Provide the [X, Y] coordinate of the cell's center where the given text is located.  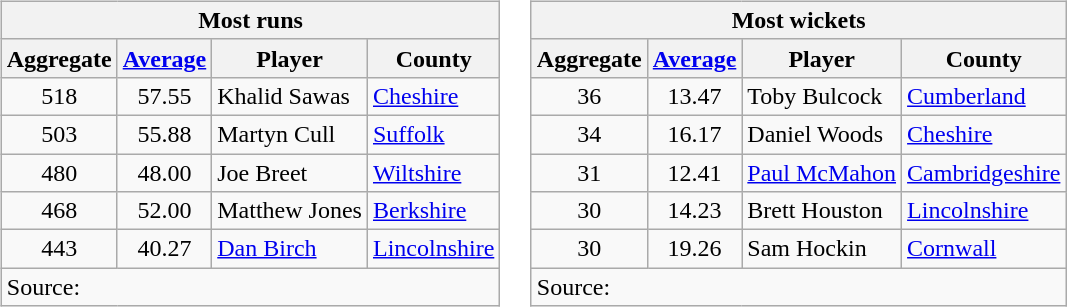
443 [59, 249]
55.88 [164, 134]
Suffolk [433, 134]
518 [59, 96]
57.55 [164, 96]
468 [59, 211]
48.00 [164, 173]
Most runs [250, 20]
Berkshire [433, 211]
34 [589, 134]
503 [59, 134]
Toby Bulcock [822, 96]
14.23 [694, 211]
Sam Hockin [822, 249]
Most wickets [798, 20]
36 [589, 96]
Joe Breet [290, 173]
40.27 [164, 249]
12.41 [694, 173]
480 [59, 173]
Paul McMahon [822, 173]
Cumberland [984, 96]
19.26 [694, 249]
Cornwall [984, 249]
Wiltshire [433, 173]
Martyn Cull [290, 134]
Brett Houston [822, 211]
Dan Birch [290, 249]
Khalid Sawas [290, 96]
Cambridgeshire [984, 173]
Daniel Woods [822, 134]
16.17 [694, 134]
31 [589, 173]
Matthew Jones [290, 211]
13.47 [694, 96]
52.00 [164, 211]
